Provide the (X, Y) coordinate of the cell's center where the given text is located.  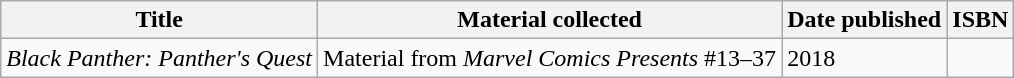
Material collected (550, 20)
Material from Marvel Comics Presents #13–37 (550, 58)
Date published (864, 20)
Black Panther: Panther's Quest (160, 58)
2018 (864, 58)
ISBN (980, 20)
Title (160, 20)
